Capture the cell that displays the provided text and extract its [x, y] central coordinate. 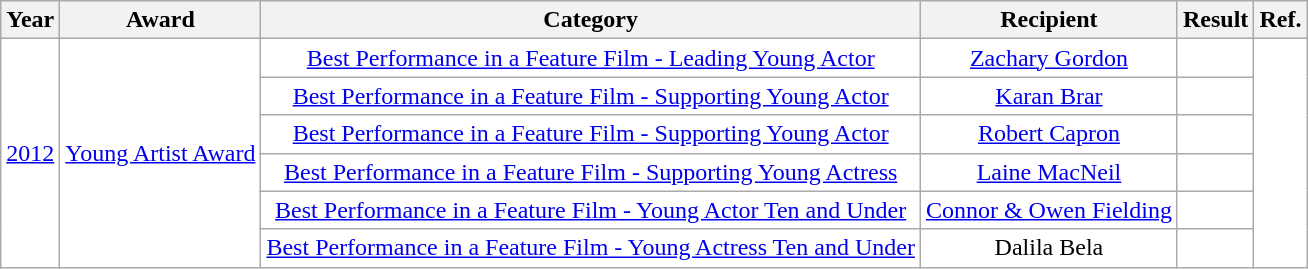
Best Performance in a Feature Film - Young Actor Ten and Under [590, 210]
Robert Capron [1048, 134]
Year [30, 20]
Connor & Owen Fielding [1048, 210]
Dalila Bela [1048, 248]
Laine MacNeil [1048, 172]
2012 [30, 153]
Best Performance in a Feature Film - Young Actress Ten and Under [590, 248]
Karan Brar [1048, 96]
Zachary Gordon [1048, 58]
Best Performance in a Feature Film - Supporting Young Actress [590, 172]
Award [160, 20]
Category [590, 20]
Young Artist Award [160, 153]
Result [1215, 20]
Recipient [1048, 20]
Best Performance in a Feature Film - Leading Young Actor [590, 58]
Ref. [1280, 20]
